For the text-containing cell, return its midpoint in (x, y) coordinate format. 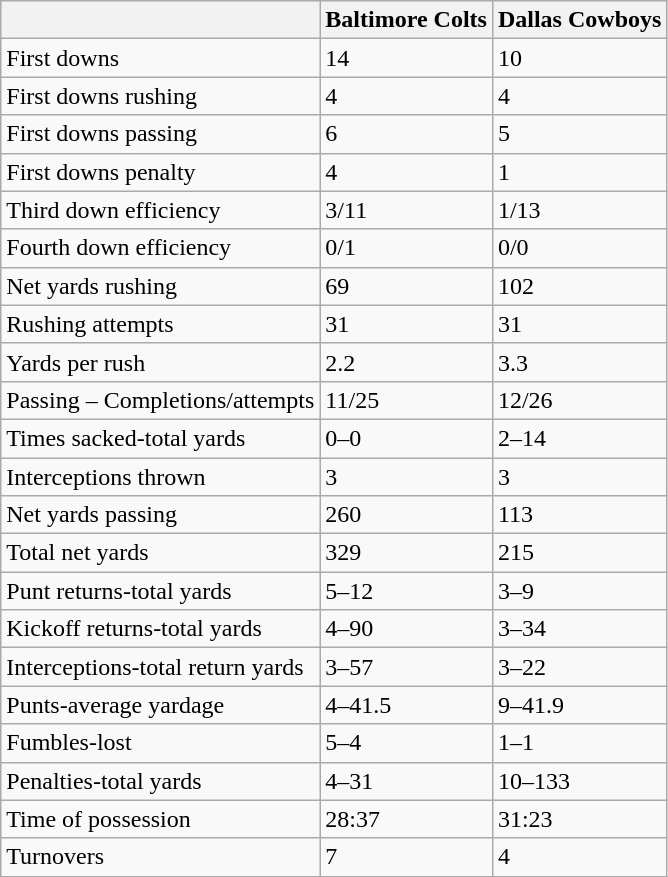
1 (579, 172)
3/11 (406, 210)
First downs rushing (160, 96)
260 (406, 515)
4–31 (406, 781)
Third down efficiency (160, 210)
Net yards rushing (160, 286)
11/25 (406, 400)
Passing – Completions/attempts (160, 400)
Interceptions thrown (160, 477)
2.2 (406, 362)
Punt returns-total yards (160, 591)
0/0 (579, 248)
Time of possession (160, 819)
5 (579, 134)
3–34 (579, 629)
31:23 (579, 819)
2–14 (579, 438)
5–4 (406, 743)
0/1 (406, 248)
Fourth down efficiency (160, 248)
5–12 (406, 591)
1–1 (579, 743)
Kickoff returns-total yards (160, 629)
Dallas Cowboys (579, 20)
Total net yards (160, 553)
7 (406, 857)
Net yards passing (160, 515)
Rushing attempts (160, 324)
113 (579, 515)
Punts-average yardage (160, 705)
1/13 (579, 210)
14 (406, 58)
102 (579, 286)
3–9 (579, 591)
3.3 (579, 362)
Interceptions-total return yards (160, 667)
Baltimore Colts (406, 20)
Penalties-total yards (160, 781)
First downs penalty (160, 172)
3–22 (579, 667)
329 (406, 553)
Yards per rush (160, 362)
4–41.5 (406, 705)
Times sacked-total yards (160, 438)
69 (406, 286)
3–57 (406, 667)
First downs (160, 58)
Fumbles-lost (160, 743)
6 (406, 134)
Turnovers (160, 857)
10 (579, 58)
9–41.9 (579, 705)
0–0 (406, 438)
12/26 (579, 400)
215 (579, 553)
10–133 (579, 781)
First downs passing (160, 134)
4–90 (406, 629)
28:37 (406, 819)
